Determine the (x, y) coordinate at the center of the cell enclosing the given text.  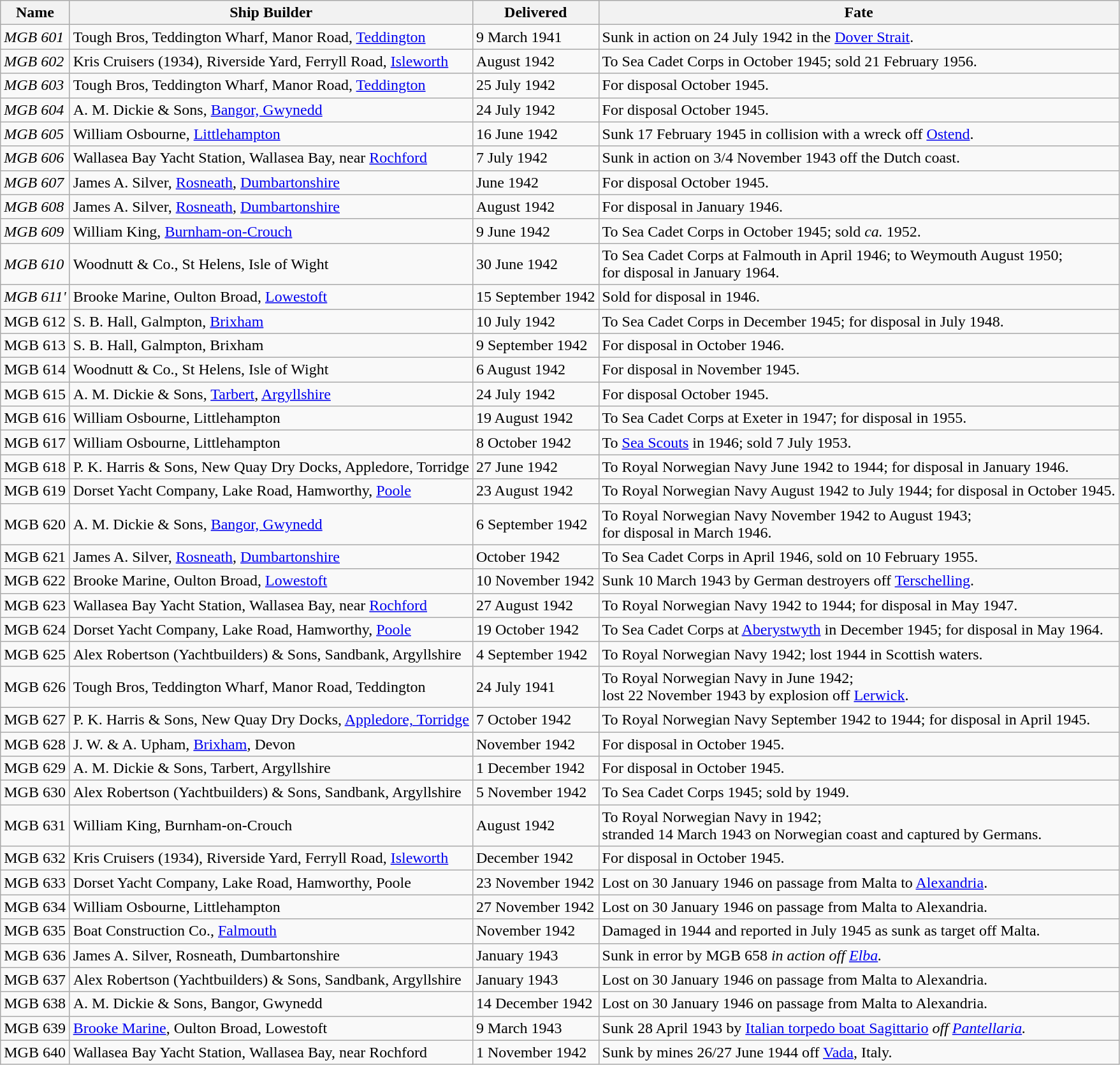
MGB 618 (35, 467)
To Sea Cadet Corps at Aberystwyth in December 1945; for disposal in May 1964. (859, 629)
MGB 616 (35, 418)
MGB 607 (35, 182)
J. W. & A. Upham, Brixham, Devon (271, 744)
1 November 1942 (535, 1052)
Delivered (535, 13)
MGB 637 (35, 980)
24 July 1941 (535, 686)
MGB 617 (35, 443)
4 September 1942 (535, 654)
16 June 1942 (535, 134)
Sunk by mines 26/27 June 1944 off Vada, Italy. (859, 1052)
Boat Construction Co., Falmouth (271, 931)
To Sea Cadet Corps 1945; sold by 1949. (859, 793)
MGB 603 (35, 85)
MGB 626 (35, 686)
10 November 1942 (535, 581)
To Sea Cadet Corps in October 1945; sold 21 February 1956. (859, 61)
Sunk 28 April 1943 by Italian torpedo boat Sagittario off Pantellaria. (859, 1028)
Ship Builder (271, 13)
25 July 1942 (535, 85)
8 October 1942 (535, 443)
MGB 622 (35, 581)
19 August 1942 (535, 418)
MGB 608 (35, 207)
Sunk in action on 3/4 November 1943 off the Dutch coast. (859, 158)
MGB 629 (35, 768)
MGB 638 (35, 1004)
For disposal in January 1946. (859, 207)
MGB 635 (35, 931)
MGB 625 (35, 654)
27 June 1942 (535, 467)
15 September 1942 (535, 297)
Fate (859, 13)
Name (35, 13)
MGB 615 (35, 394)
MGB 639 (35, 1028)
Sunk 10 March 1943 by German destroyers off Terschelling. (859, 581)
MGB 605 (35, 134)
MGB 634 (35, 907)
MGB 601 (35, 37)
9 March 1943 (535, 1028)
To Sea Scouts in 1946; sold 7 July 1953. (859, 443)
Sunk 17 February 1945 in collision with a wreck off Ostend. (859, 134)
For disposal in November 1945. (859, 370)
27 August 1942 (535, 605)
6 September 1942 (535, 524)
30 June 1942 (535, 264)
Sunk in action on 24 July 1942 in the Dover Strait. (859, 37)
MGB 606 (35, 158)
To Royal Norwegian Navy 1942; lost 1944 in Scottish waters. (859, 654)
To Sea Cadet Corps in December 1945; for disposal in July 1948. (859, 321)
MGB 619 (35, 491)
MGB 613 (35, 346)
To Royal Norwegian Navy September 1942 to 1944; for disposal in April 1945. (859, 719)
To Royal Norwegian Navy in June 1942; lost 22 November 1943 by explosion off Lerwick. (859, 686)
December 1942 (535, 858)
To Royal Norwegian Navy August 1942 to July 1944; for disposal in October 1945. (859, 491)
October 1942 (535, 557)
23 August 1942 (535, 491)
To Royal Norwegian Navy June 1942 to 1944; for disposal in January 1946. (859, 467)
14 December 1942 (535, 1004)
To Sea Cadet Corps in October 1945; sold ca. 1952. (859, 231)
9 June 1942 (535, 231)
5 November 1942 (535, 793)
MGB 620 (35, 524)
1 December 1942 (535, 768)
June 1942 (535, 182)
Sold for disposal in 1946. (859, 297)
10 July 1942 (535, 321)
MGB 623 (35, 605)
7 July 1942 (535, 158)
MGB 630 (35, 793)
27 November 1942 (535, 907)
MGB 632 (35, 858)
19 October 1942 (535, 629)
6 August 1942 (535, 370)
MGB 612 (35, 321)
Damaged in 1944 and reported in July 1945 as sunk as target off Malta. (859, 931)
To Royal Norwegian Navy 1942 to 1944; for disposal in May 1947. (859, 605)
MGB 621 (35, 557)
9 March 1941 (535, 37)
MGB 627 (35, 719)
MGB 602 (35, 61)
23 November 1942 (535, 883)
MGB 628 (35, 744)
MGB 614 (35, 370)
7 October 1942 (535, 719)
To Royal Norwegian Navy November 1942 to August 1943; for disposal in March 1946. (859, 524)
To Sea Cadet Corps at Exeter in 1947; for disposal in 1955. (859, 418)
9 September 1942 (535, 346)
For disposal in October 1946. (859, 346)
MGB 604 (35, 110)
MGB 610 (35, 264)
MGB 636 (35, 955)
To Royal Norwegian Navy in 1942; stranded 14 March 1943 on Norwegian coast and captured by Germans. (859, 825)
MGB 624 (35, 629)
To Sea Cadet Corps in April 1946, sold on 10 February 1955. (859, 557)
MGB 631 (35, 825)
MGB 633 (35, 883)
To Sea Cadet Corps at Falmouth in April 1946; to Weymouth August 1950; for disposal in January 1964. (859, 264)
MGB 611' (35, 297)
MGB 609 (35, 231)
MGB 640 (35, 1052)
Sunk in error by MGB 658 in action off Elba. (859, 955)
